Provide the [X, Y] coordinate of the cell's center where the given text is located.  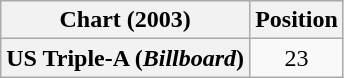
Position [297, 20]
Chart (2003) [126, 20]
US Triple-A (Billboard) [126, 58]
23 [297, 58]
